Identify which cell holds the provided text, then report its [x, y] central coordinate. 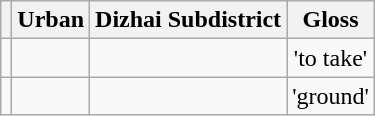
Urban [51, 20]
'to take' [331, 58]
'ground' [331, 96]
Gloss [331, 20]
Dizhai Subdistrict [188, 20]
